Locate the cell with the specified text and output its [x, y] center coordinate. 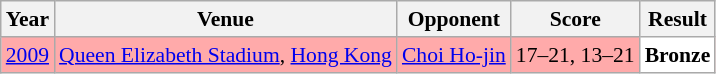
Result [678, 19]
Year [28, 19]
17–21, 13–21 [576, 55]
2009 [28, 55]
Score [576, 19]
Opponent [454, 19]
Queen Elizabeth Stadium, Hong Kong [226, 55]
Bronze [678, 55]
Choi Ho-jin [454, 55]
Venue [226, 19]
